From the cell containing the given text, extract its center point as (X, Y) coordinate. 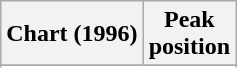
Chart (1996) (72, 34)
Peakposition (189, 34)
